Find where the given text appears and provide that cell's center as (X, Y) coordinate. 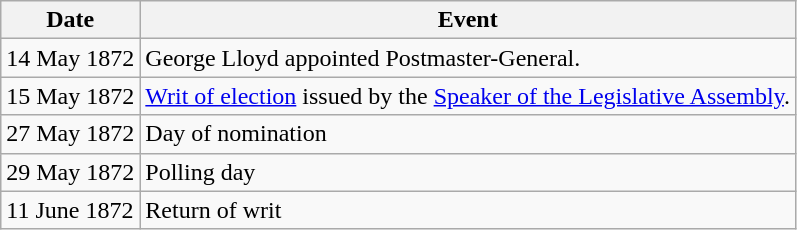
Event (468, 20)
27 May 1872 (70, 134)
Date (70, 20)
14 May 1872 (70, 58)
11 June 1872 (70, 210)
Polling day (468, 172)
George Lloyd appointed Postmaster-General. (468, 58)
Writ of election issued by the Speaker of the Legislative Assembly. (468, 96)
Return of writ (468, 210)
Day of nomination (468, 134)
15 May 1872 (70, 96)
29 May 1872 (70, 172)
